Capture the cell that displays the provided text and extract its [X, Y] central coordinate. 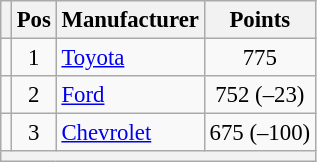
Toyota [130, 58]
Pos [34, 20]
Points [260, 20]
675 (–100) [260, 133]
752 (–23) [260, 95]
Manufacturer [130, 20]
3 [34, 133]
775 [260, 58]
1 [34, 58]
Ford [130, 95]
Chevrolet [130, 133]
2 [34, 95]
